Provide the (x, y) coordinate of the cell's center where the given text is located.  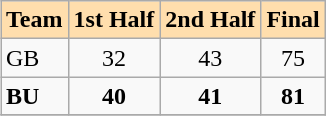
Final (293, 20)
81 (293, 96)
41 (210, 96)
40 (114, 96)
BU (34, 96)
GB (34, 58)
Team (34, 20)
43 (210, 58)
2nd Half (210, 20)
1st Half (114, 20)
75 (293, 58)
32 (114, 58)
